Determine the (X, Y) coordinate at the center of the cell enclosing the given text.  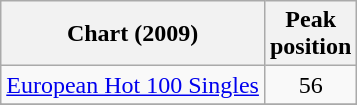
Peakposition (310, 34)
56 (310, 85)
Chart (2009) (133, 34)
European Hot 100 Singles (133, 85)
